From the cell containing the given text, extract its center point as [x, y] coordinate. 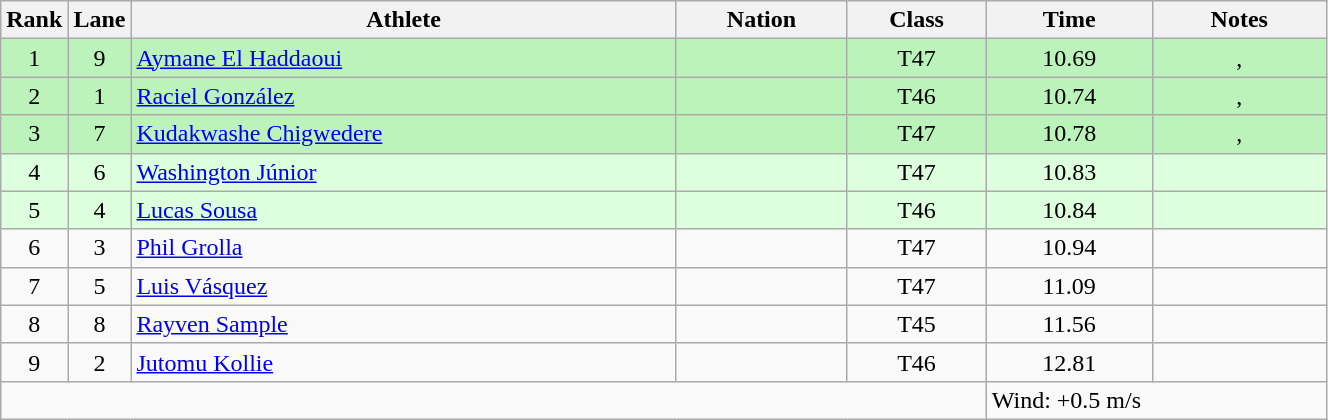
Aymane El Haddaoui [404, 58]
T45 [916, 324]
11.09 [1069, 286]
12.81 [1069, 362]
Nation [762, 20]
10.94 [1069, 248]
Lane [100, 20]
10.78 [1069, 134]
Class [916, 20]
Luis Vásquez [404, 286]
Phil Grolla [404, 248]
Rank [34, 20]
Lucas Sousa [404, 210]
11.56 [1069, 324]
Athlete [404, 20]
Washington Júnior [404, 172]
10.83 [1069, 172]
Notes [1239, 20]
Time [1069, 20]
10.74 [1069, 96]
Jutomu Kollie [404, 362]
Rayven Sample [404, 324]
10.69 [1069, 58]
Raciel González [404, 96]
Wind: +0.5 m/s [1156, 400]
Kudakwashe Chigwedere [404, 134]
10.84 [1069, 210]
